Provide the [X, Y] coordinate of the cell's center where the given text is located.  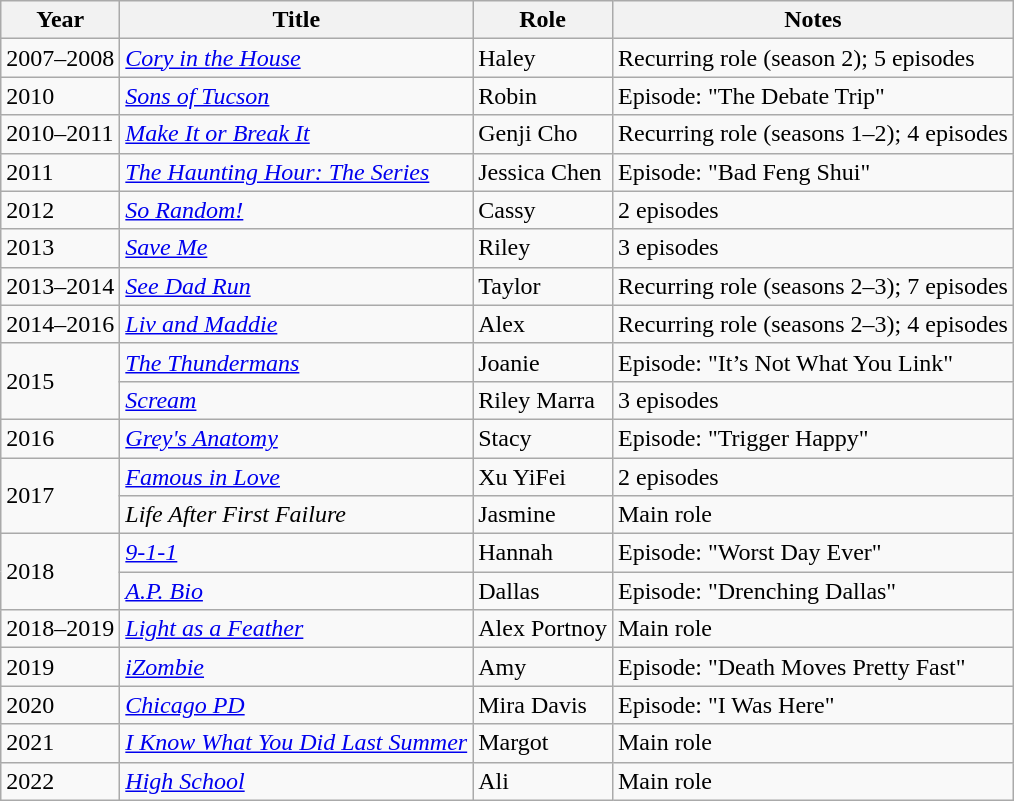
Episode: "The Debate Trip" [812, 96]
2020 [60, 705]
Title [296, 20]
Notes [812, 20]
2007–2008 [60, 58]
I Know What You Did Last Summer [296, 743]
2012 [60, 210]
Recurring role (seasons 1–2); 4 episodes [812, 134]
Stacy [543, 438]
Xu YiFei [543, 477]
2022 [60, 781]
2019 [60, 667]
2015 [60, 381]
Margot [543, 743]
Episode: "Drenching Dallas" [812, 591]
Life After First Failure [296, 515]
Mira Davis [543, 705]
Dallas [543, 591]
Riley [543, 248]
A.P. Bio [296, 591]
So Random! [296, 210]
Episode: "It’s Not What You Link" [812, 362]
Episode: "Bad Feng Shui" [812, 172]
Role [543, 20]
High School [296, 781]
Riley Marra [543, 400]
Haley [543, 58]
Grey's Anatomy [296, 438]
Episode: "Worst Day Ever" [812, 553]
Famous in Love [296, 477]
The Haunting Hour: The Series [296, 172]
Alex Portnoy [543, 629]
Make It or Break It [296, 134]
2017 [60, 496]
2010–2011 [60, 134]
Joanie [543, 362]
Episode: "I Was Here" [812, 705]
2013–2014 [60, 286]
Jasmine [543, 515]
Recurring role (season 2); 5 episodes [812, 58]
The Thundermans [296, 362]
2018–2019 [60, 629]
Scream [296, 400]
Year [60, 20]
Taylor [543, 286]
Cassy [543, 210]
Save Me [296, 248]
iZombie [296, 667]
See Dad Run [296, 286]
Light as a Feather [296, 629]
Recurring role (seasons 2–3); 7 episodes [812, 286]
Sons of Tucson [296, 96]
Chicago PD [296, 705]
Episode: "Trigger Happy" [812, 438]
Jessica Chen [543, 172]
2021 [60, 743]
2014–2016 [60, 324]
2011 [60, 172]
Cory in the House [296, 58]
9-1-1 [296, 553]
Robin [543, 96]
Recurring role (seasons 2–3); 4 episodes [812, 324]
2013 [60, 248]
Alex [543, 324]
2010 [60, 96]
2018 [60, 572]
Amy [543, 667]
2016 [60, 438]
Ali [543, 781]
Episode: "Death Moves Pretty Fast" [812, 667]
Genji Cho [543, 134]
Hannah [543, 553]
Liv and Maddie [296, 324]
